From the cell containing the given text, extract its center point as (X, Y) coordinate. 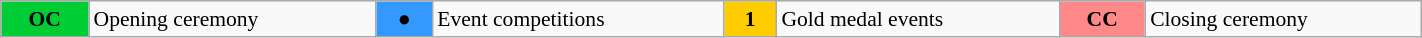
Closing ceremony (1283, 19)
Gold medal events (918, 19)
1 (750, 19)
● (404, 19)
Event competitions (578, 19)
CC (1102, 19)
Opening ceremony (232, 19)
OC (45, 19)
